From the cell containing the given text, extract its center point as [X, Y] coordinate. 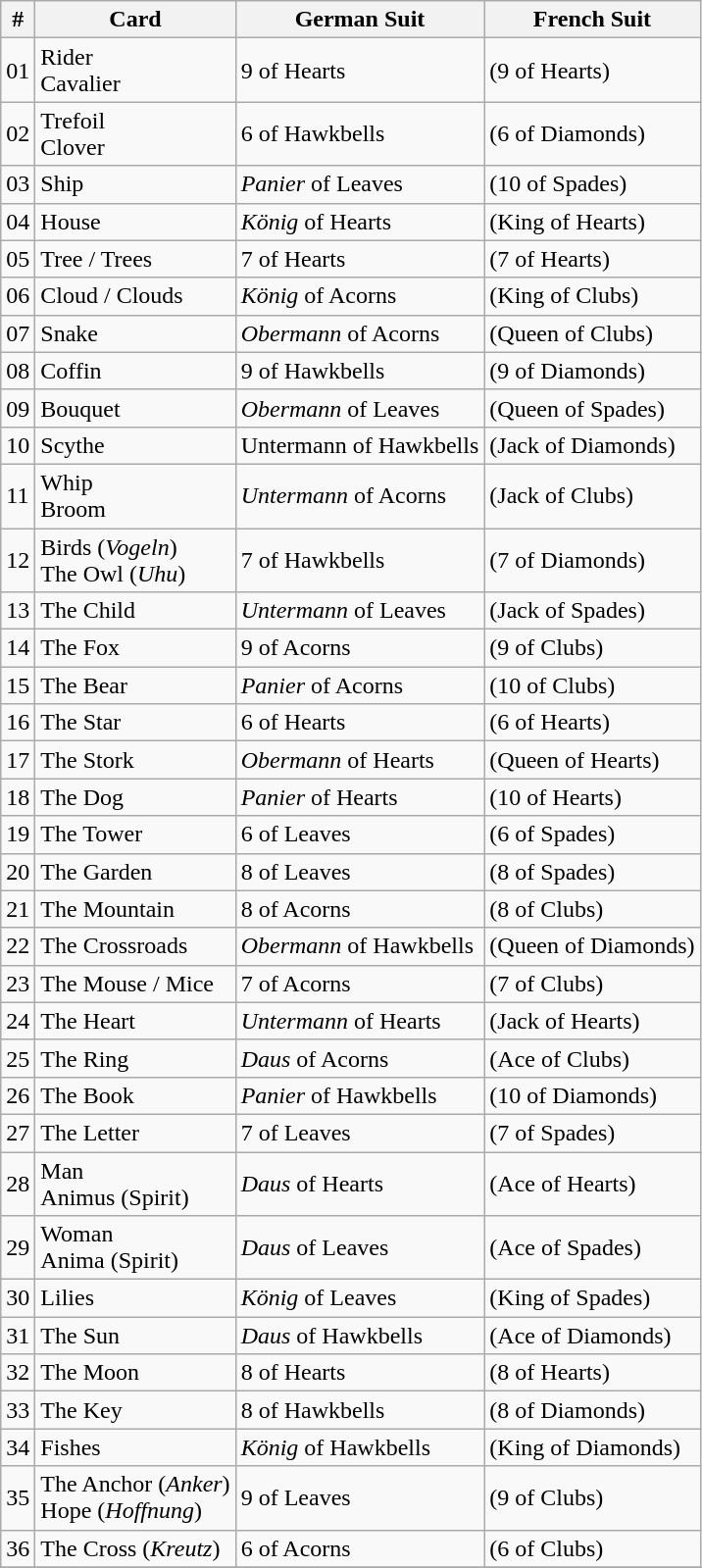
König of Hawkbells [360, 1447]
33 [18, 1410]
Obermann of Leaves [360, 408]
The Key [135, 1410]
13 [18, 611]
06 [18, 296]
The Star [135, 723]
(8 of Spades) [592, 872]
9 of Hawkbells [360, 371]
Ship [135, 184]
König of Hearts [360, 222]
9 of Leaves [360, 1498]
House [135, 222]
7 of Hearts [360, 259]
7 of Acorns [360, 984]
(6 of Spades) [592, 835]
15 [18, 685]
The Tower [135, 835]
30 [18, 1298]
31 [18, 1336]
(Jack of Diamonds) [592, 445]
35 [18, 1498]
(6 of Diamonds) [592, 133]
Untermann of Hearts [360, 1021]
(8 of Diamonds) [592, 1410]
RiderCavalier [135, 71]
34 [18, 1447]
24 [18, 1021]
17 [18, 760]
Snake [135, 333]
32 [18, 1373]
(King of Diamonds) [592, 1447]
25 [18, 1058]
02 [18, 133]
6 of Leaves [360, 835]
(7 of Hearts) [592, 259]
(10 of Hearts) [592, 797]
8 of Hawkbells [360, 1410]
(Queen of Diamonds) [592, 946]
9 of Acorns [360, 648]
18 [18, 797]
Daus of Acorns [360, 1058]
20 [18, 872]
TrefoilClover [135, 133]
Panier of Hawkbells [360, 1095]
05 [18, 259]
22 [18, 946]
The Sun [135, 1336]
Panier of Leaves [360, 184]
08 [18, 371]
The Fox [135, 648]
König of Acorns [360, 296]
(9 of Hearts) [592, 71]
(King of Spades) [592, 1298]
(7 of Clubs) [592, 984]
(8 of Clubs) [592, 909]
11 [18, 496]
Birds (Vogeln)The Owl (Uhu) [135, 559]
The Bear [135, 685]
The Book [135, 1095]
6 of Acorns [360, 1548]
The Anchor (Anker)Hope (Hoffnung) [135, 1498]
(7 of Spades) [592, 1133]
(10 of Spades) [592, 184]
Scythe [135, 445]
03 [18, 184]
Tree / Trees [135, 259]
The Moon [135, 1373]
The Child [135, 611]
The Ring [135, 1058]
Obermann of Acorns [360, 333]
7 of Hawkbells [360, 559]
The Mountain [135, 909]
19 [18, 835]
(Queen of Clubs) [592, 333]
29 [18, 1247]
Daus of Hawkbells [360, 1336]
The Mouse / Mice [135, 984]
09 [18, 408]
(King of Clubs) [592, 296]
Obermann of Hawkbells [360, 946]
(Jack of Hearts) [592, 1021]
Bouquet [135, 408]
(6 of Clubs) [592, 1548]
(Ace of Hearts) [592, 1183]
(10 of Diamonds) [592, 1095]
8 of Acorns [360, 909]
(Ace of Spades) [592, 1247]
16 [18, 723]
6 of Hearts [360, 723]
# [18, 20]
(8 of Hearts) [592, 1373]
(Queen of Hearts) [592, 760]
01 [18, 71]
Untermann of Leaves [360, 611]
(Jack of Clubs) [592, 496]
German Suit [360, 20]
Panier of Hearts [360, 797]
The Crossroads [135, 946]
10 [18, 445]
ManAnimus (Spirit) [135, 1183]
(King of Hearts) [592, 222]
Fishes [135, 1447]
(10 of Clubs) [592, 685]
26 [18, 1095]
The Dog [135, 797]
Lilies [135, 1298]
(Queen of Spades) [592, 408]
07 [18, 333]
Untermann of Hawkbells [360, 445]
(6 of Hearts) [592, 723]
WhipBroom [135, 496]
Untermann of Acorns [360, 496]
6 of Hawkbells [360, 133]
12 [18, 559]
(7 of Diamonds) [592, 559]
The Stork [135, 760]
Card [135, 20]
The Heart [135, 1021]
The Cross (Kreutz) [135, 1548]
(9 of Diamonds) [592, 371]
The Garden [135, 872]
36 [18, 1548]
WomanAnima (Spirit) [135, 1247]
14 [18, 648]
21 [18, 909]
(Jack of Spades) [592, 611]
Coffin [135, 371]
27 [18, 1133]
8 of Leaves [360, 872]
04 [18, 222]
28 [18, 1183]
Obermann of Hearts [360, 760]
9 of Hearts [360, 71]
8 of Hearts [360, 1373]
(Ace of Diamonds) [592, 1336]
Panier of Acorns [360, 685]
Cloud / Clouds [135, 296]
The Letter [135, 1133]
7 of Leaves [360, 1133]
23 [18, 984]
Daus of Leaves [360, 1247]
French Suit [592, 20]
König of Leaves [360, 1298]
Daus of Hearts [360, 1183]
(Ace of Clubs) [592, 1058]
